From the cell containing the given text, extract its center point as [x, y] coordinate. 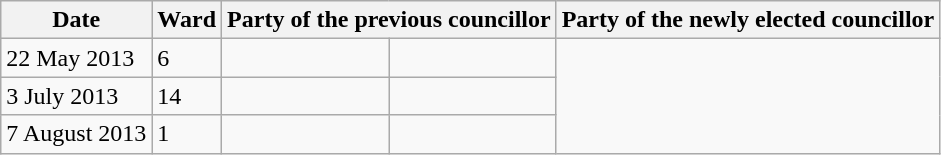
Ward [187, 20]
1 [187, 134]
22 May 2013 [76, 58]
7 August 2013 [76, 134]
Party of the newly elected councillor [748, 20]
3 July 2013 [76, 96]
6 [187, 58]
Party of the previous councillor [390, 20]
14 [187, 96]
Date [76, 20]
